Capture the cell that displays the provided text and extract its [x, y] central coordinate. 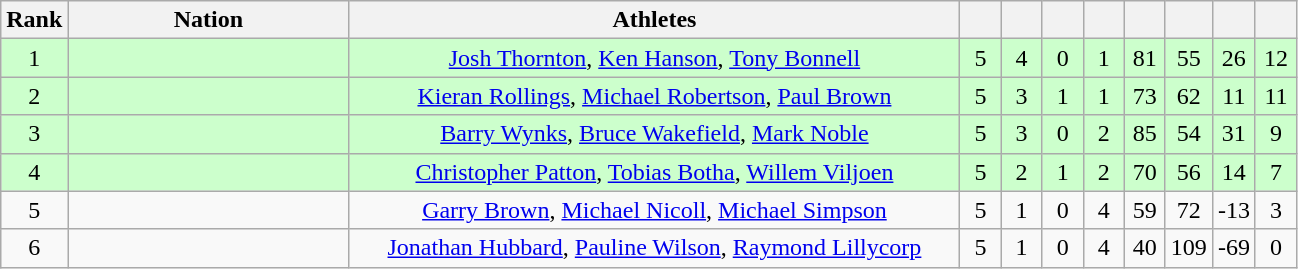
12 [1276, 58]
56 [1188, 172]
14 [1234, 172]
62 [1188, 96]
Jonathan Hubbard, Pauline Wilson, Raymond Lillycorp [654, 248]
109 [1188, 248]
70 [1144, 172]
Kieran Rollings, Michael Robertson, Paul Brown [654, 96]
-69 [1234, 248]
81 [1144, 58]
Garry Brown, Michael Nicoll, Michael Simpson [654, 210]
Christopher Patton, Tobias Botha, Willem Viljoen [654, 172]
9 [1276, 134]
26 [1234, 58]
55 [1188, 58]
Nation [208, 20]
85 [1144, 134]
73 [1144, 96]
31 [1234, 134]
59 [1144, 210]
-13 [1234, 210]
Athletes [654, 20]
40 [1144, 248]
7 [1276, 172]
Barry Wynks, Bruce Wakefield, Mark Noble [654, 134]
Rank [34, 20]
6 [34, 248]
Josh Thornton, Ken Hanson, Tony Bonnell [654, 58]
72 [1188, 210]
54 [1188, 134]
